Detect which cell encompasses the target text, then output its [X, Y] center coordinate. 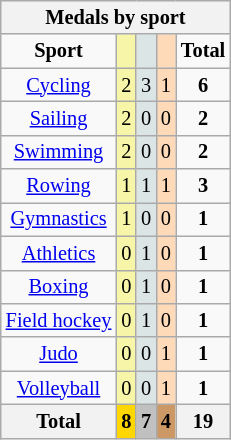
Cycling [59, 85]
Medals by sport [116, 17]
6 [203, 85]
8 [126, 421]
Sport [59, 51]
Boxing [59, 287]
4 [166, 421]
7 [146, 421]
Swimming [59, 152]
Volleyball [59, 388]
Judo [59, 354]
19 [203, 421]
Field hockey [59, 320]
Athletics [59, 253]
Rowing [59, 186]
Gymnastics [59, 219]
Sailing [59, 118]
